Pinpoint the cell where the given text exists, returning its (x, y) midpoint coordinate. 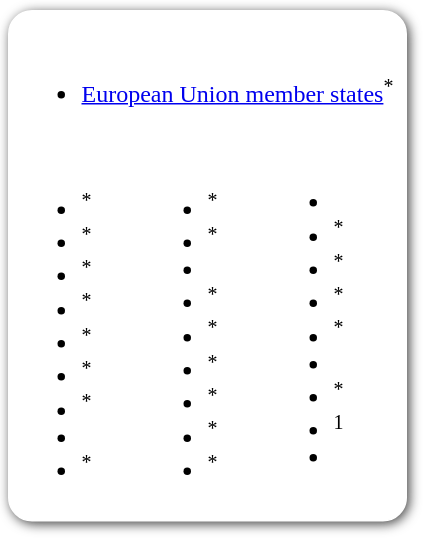
*****1 (334, 322)
European Union member states* (208, 78)
